Locate the cell with the specified text and output its [X, Y] center coordinate. 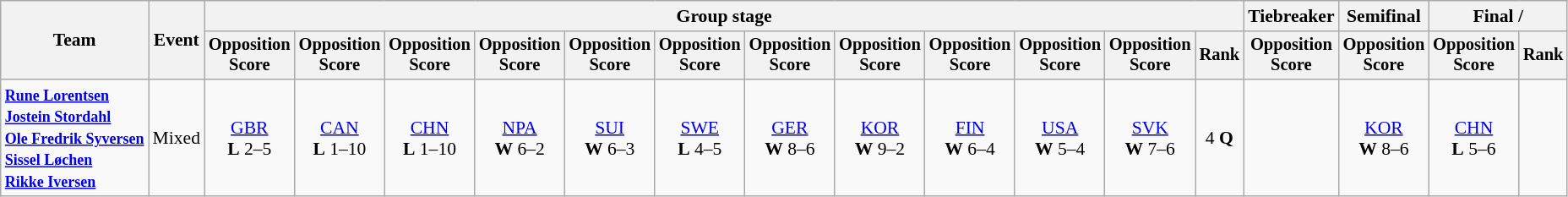
GBR L 2–5 [250, 138]
Semifinal [1384, 16]
Team [74, 41]
Mixed [177, 138]
CHN L 1–10 [429, 138]
USA W 5–4 [1059, 138]
KOR W 9–2 [880, 138]
SWE L 4–5 [700, 138]
CHN L 5–6 [1473, 138]
Group stage [724, 16]
Final / [1498, 16]
SVK W 7–6 [1151, 138]
4 Q [1220, 138]
FIN W 6–4 [970, 138]
GER W 8–6 [791, 138]
CAN L 1–10 [340, 138]
NPA W 6–2 [520, 138]
Rune LorentsenJostein StordahlOle Fredrik SyversenSissel LøchenRikke Iversen [74, 138]
SUI W 6–3 [610, 138]
KOR W 8–6 [1384, 138]
Tiebreaker [1291, 16]
Event [177, 41]
